Capture the cell that displays the provided text and extract its [x, y] central coordinate. 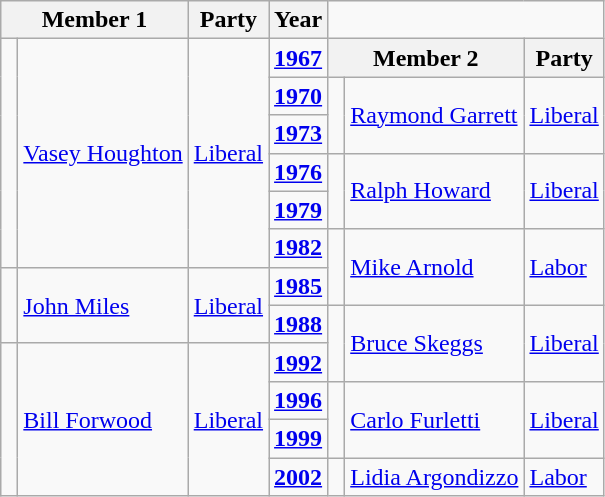
Year [298, 20]
Bruce Skeggs [434, 343]
Member 2 [426, 58]
1996 [298, 400]
1979 [298, 210]
Carlo Furletti [434, 419]
1988 [298, 324]
Member 1 [94, 20]
1973 [298, 134]
Bill Forwood [103, 419]
John Miles [103, 305]
Mike Arnold [434, 267]
Lidia Argondizzo [434, 477]
1970 [298, 96]
Ralph Howard [434, 191]
Raymond Garrett [434, 115]
Vasey Houghton [103, 153]
1999 [298, 438]
2002 [298, 477]
1985 [298, 286]
1982 [298, 248]
1992 [298, 362]
1976 [298, 172]
1967 [298, 58]
